Detect which cell encompasses the target text, then output its [X, Y] center coordinate. 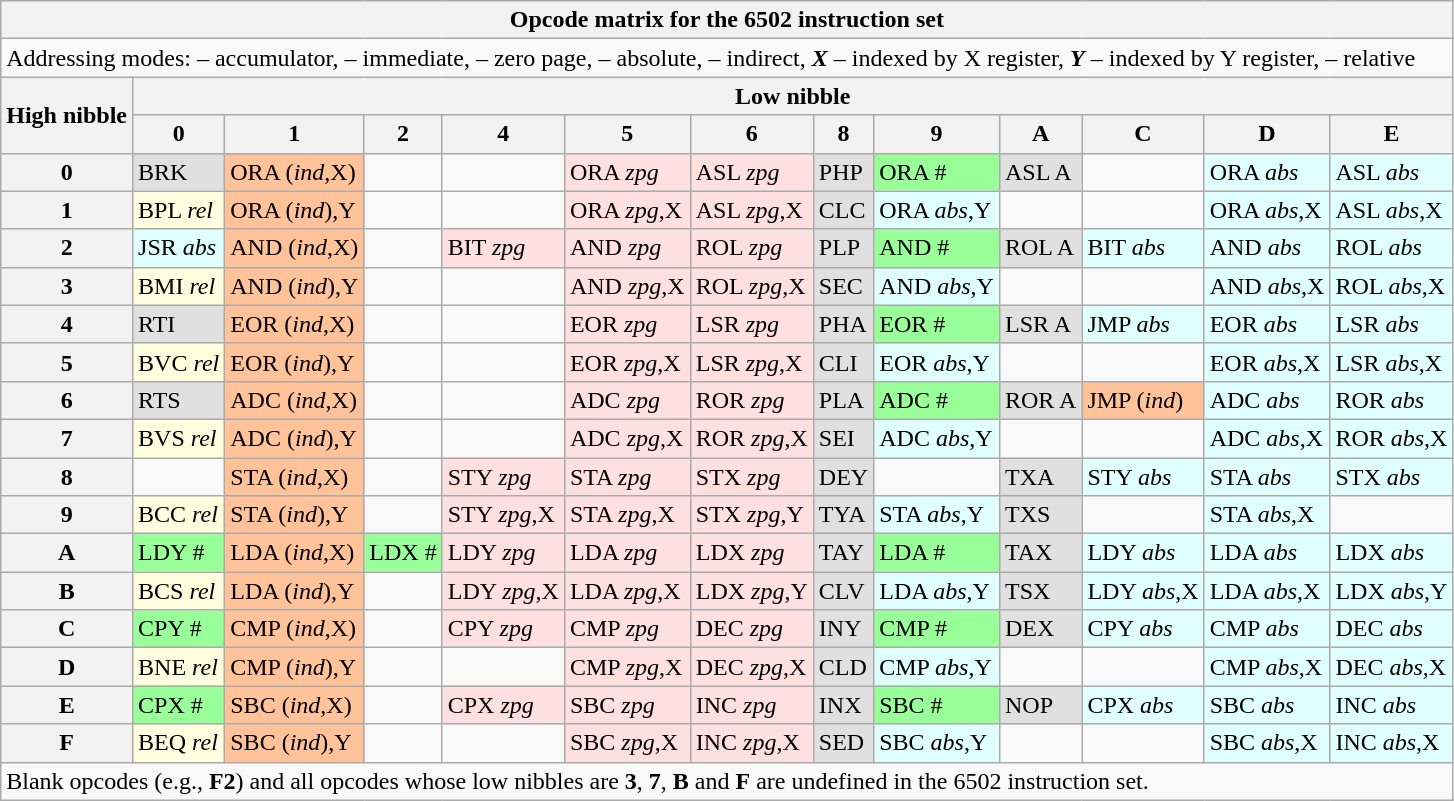
SBC zpg,X [627, 743]
ASL zpg,X [752, 210]
SBC (ind,X) [294, 705]
AND (ind,X) [294, 248]
INC abs,X [1392, 743]
LDY zpg,X [503, 591]
LDY abs,X [1143, 591]
LDX # [403, 553]
STA abs,X [1267, 515]
STA (ind,X) [294, 477]
ADC abs,X [1267, 438]
CPY # [179, 629]
STY abs [1143, 477]
LDA (ind,X) [294, 553]
AND abs,X [1267, 286]
Blank opcodes (e.g., F2) and all opcodes whose low nibbles are 3, 7, B and F are undefined in the 6502 instruction set. [727, 781]
STA zpg [627, 477]
PHP [843, 172]
ORA abs,X [1267, 210]
CPX abs [1143, 705]
LDX abs [1392, 553]
F [67, 743]
JMP (ind) [1143, 400]
EOR abs [1267, 324]
ORA abs [1267, 172]
CMP abs,Y [937, 667]
ASL abs,X [1392, 210]
BRK [179, 172]
SBC abs,Y [937, 743]
CPY abs [1143, 629]
LDA abs,Y [937, 591]
ROR zpg [752, 400]
STY zpg,X [503, 515]
ORA abs,Y [937, 210]
LDX abs,Y [1392, 591]
ASL A [1040, 172]
ROL zpg [752, 248]
Low nibble [793, 96]
STA (ind),Y [294, 515]
EOR (ind),Y [294, 362]
DEX [1040, 629]
TXA [1040, 477]
ORA # [937, 172]
LDA # [937, 553]
Opcode matrix for the 6502 instruction set [727, 20]
ASL abs [1392, 172]
INC abs [1392, 705]
LSR zpg,X [752, 362]
CLC [843, 210]
RTI [179, 324]
LDA (ind),Y [294, 591]
AND # [937, 248]
SEC [843, 286]
CMP zpg [627, 629]
LDY abs [1143, 553]
TAX [1040, 553]
ROR zpg,X [752, 438]
CPX # [179, 705]
PHA [843, 324]
LDY zpg [503, 553]
LDX zpg [752, 553]
LSR A [1040, 324]
BCC rel [179, 515]
STY zpg [503, 477]
LDY # [179, 553]
AND abs [1267, 248]
BVC rel [179, 362]
BEQ rel [179, 743]
BVS rel [179, 438]
STX abs [1392, 477]
B [67, 591]
SBC abs [1267, 705]
JMP abs [1143, 324]
SED [843, 743]
ORA zpg,X [627, 210]
STA zpg,X [627, 515]
AND abs,Y [937, 286]
3 [67, 286]
DEC abs,X [1392, 667]
CLD [843, 667]
INC zpg [752, 705]
ROR abs,X [1392, 438]
CMP (ind,X) [294, 629]
ASL zpg [752, 172]
BIT zpg [503, 248]
TAY [843, 553]
DEY [843, 477]
SEI [843, 438]
CPY zpg [503, 629]
CLI [843, 362]
EOR abs,Y [937, 362]
EOR (ind,X) [294, 324]
CMP # [937, 629]
EOR zpg,X [627, 362]
LDA zpg,X [627, 591]
ADC zpg,X [627, 438]
LSR abs [1392, 324]
BIT abs [1143, 248]
CMP abs [1267, 629]
EOR # [937, 324]
JSR abs [179, 248]
LDX zpg,Y [752, 591]
ADC abs [1267, 400]
SBC zpg [627, 705]
DEC abs [1392, 629]
ROL abs [1392, 248]
ORA zpg [627, 172]
STA abs [1267, 477]
SBC # [937, 705]
STX zpg,Y [752, 515]
CLV [843, 591]
ROL abs,X [1392, 286]
PLA [843, 400]
INX [843, 705]
ORA (ind),Y [294, 210]
ADC # [937, 400]
NOP [1040, 705]
EOR zpg [627, 324]
BCS rel [179, 591]
SBC (ind),Y [294, 743]
ADC (ind),Y [294, 438]
ORA (ind,X) [294, 172]
RTS [179, 400]
STA abs,Y [937, 515]
BMI rel [179, 286]
SBC abs,X [1267, 743]
AND zpg,X [627, 286]
DEC zpg [752, 629]
ADC (ind,X) [294, 400]
CMP zpg,X [627, 667]
BPL rel [179, 210]
ADC zpg [627, 400]
EOR abs,X [1267, 362]
INY [843, 629]
PLP [843, 248]
7 [67, 438]
TYA [843, 515]
CPX zpg [503, 705]
STX zpg [752, 477]
INC zpg,X [752, 743]
TSX [1040, 591]
CMP abs,X [1267, 667]
TXS [1040, 515]
AND zpg [627, 248]
BNE rel [179, 667]
AND (ind),Y [294, 286]
ROL zpg,X [752, 286]
LSR zpg [752, 324]
ROR abs [1392, 400]
CMP (ind),Y [294, 667]
ROL A [1040, 248]
LSR abs,X [1392, 362]
Addressing modes: – accumulator, – immediate, – zero page, – absolute, – indirect, X – indexed by X register, Y – indexed by Y register, – relative [727, 58]
LDA abs [1267, 553]
ROR A [1040, 400]
LDA abs,X [1267, 591]
LDA zpg [627, 553]
ADC abs,Y [937, 438]
High nibble [67, 115]
DEC zpg,X [752, 667]
